Pinpoint the cell where the given text exists, returning its [x, y] midpoint coordinate. 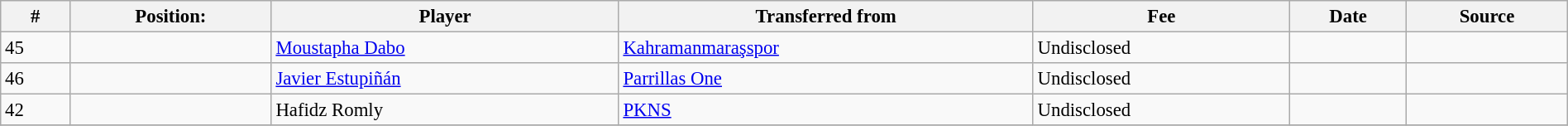
Kahramanmaraşspor [825, 48]
Parrillas One [825, 79]
46 [36, 79]
# [36, 17]
Fee [1161, 17]
Source [1487, 17]
PKNS [825, 110]
Player [445, 17]
45 [36, 48]
42 [36, 110]
Transferred from [825, 17]
Position: [170, 17]
Date [1348, 17]
Hafidz Romly [445, 110]
Moustapha Dabo [445, 48]
Javier Estupiñán [445, 79]
